Locate the cell with the specified text and output its (X, Y) center coordinate. 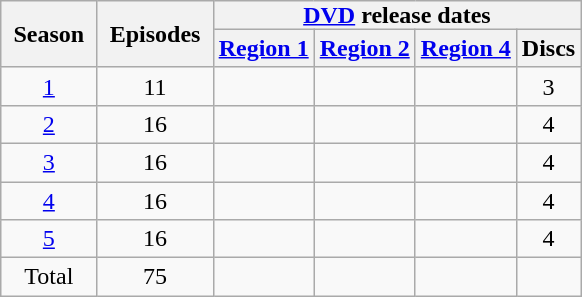
Region 1 (264, 48)
Region 2 (364, 48)
Total (49, 277)
Discs (548, 48)
5 (49, 239)
75 (155, 277)
Season (49, 34)
11 (155, 86)
2 (49, 124)
Region 4 (466, 48)
DVD release dates (397, 15)
1 (49, 86)
Episodes (155, 34)
